Capture the cell that displays the provided text and extract its (X, Y) central coordinate. 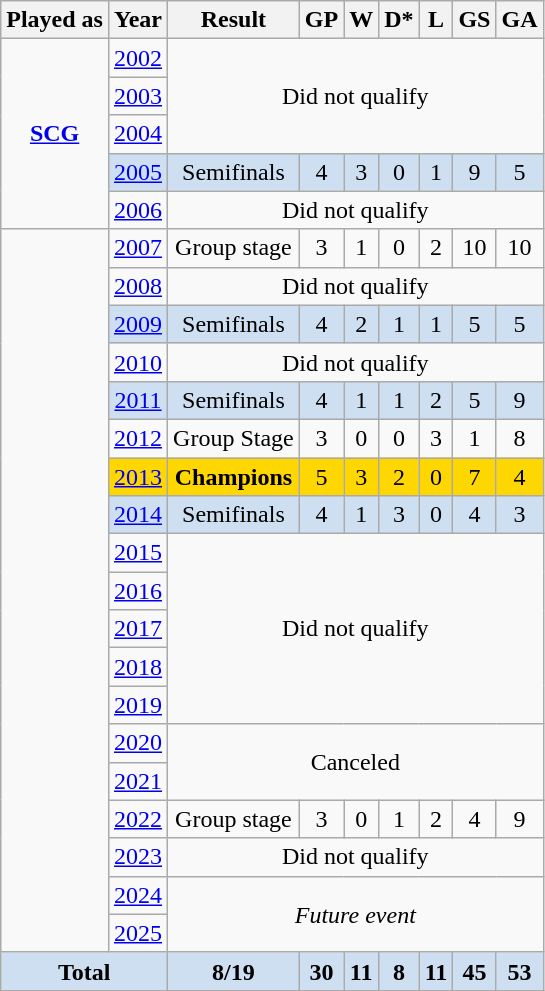
GS (474, 20)
30 (321, 971)
2017 (138, 629)
53 (520, 971)
2022 (138, 819)
Result (234, 20)
2004 (138, 134)
Played as (55, 20)
Year (138, 20)
2007 (138, 248)
2003 (138, 96)
GA (520, 20)
L (436, 20)
2020 (138, 743)
2024 (138, 895)
2021 (138, 781)
2019 (138, 705)
2025 (138, 933)
2018 (138, 667)
2008 (138, 286)
2005 (138, 172)
2014 (138, 515)
Future event (356, 914)
7 (474, 477)
2010 (138, 362)
45 (474, 971)
Champions (234, 477)
2016 (138, 591)
2009 (138, 324)
2023 (138, 857)
SCG (55, 134)
8/19 (234, 971)
W (362, 20)
2015 (138, 553)
2011 (138, 400)
D* (399, 20)
2006 (138, 210)
GP (321, 20)
2002 (138, 58)
Total (84, 971)
2012 (138, 438)
2013 (138, 477)
Canceled (356, 762)
Group Stage (234, 438)
